Determine the (x, y) coordinate at the center of the cell enclosing the given text.  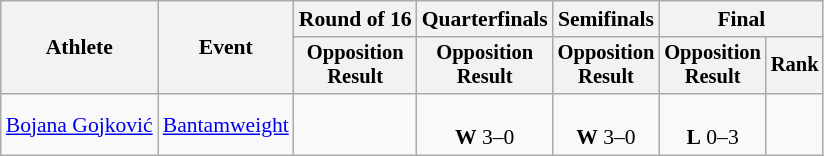
Bojana Gojković (80, 124)
Quarterfinals (485, 19)
Event (226, 48)
Athlete (80, 48)
L 0–3 (712, 124)
Final (741, 19)
Semifinals (606, 19)
Bantamweight (226, 124)
Round of 16 (356, 19)
Rank (795, 66)
